From the cell containing the given text, extract its center point as (X, Y) coordinate. 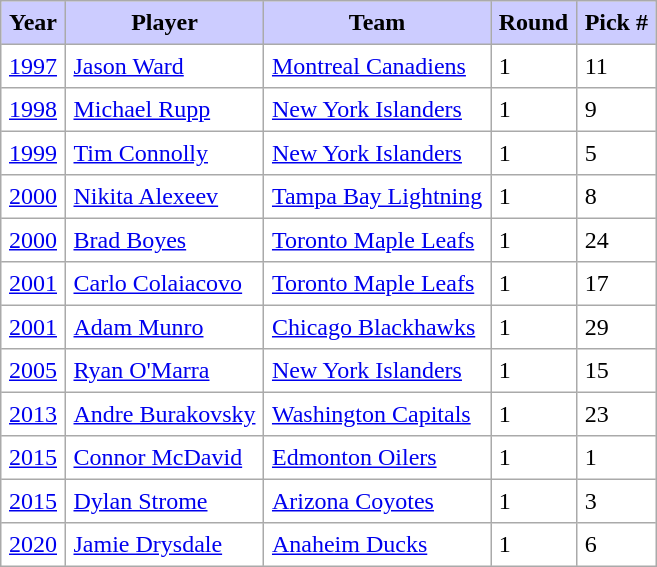
1997 (33, 66)
Round (533, 23)
Jamie Drysdale (164, 545)
23 (616, 414)
Ryan O'Marra (164, 371)
Andre Burakovsky (164, 414)
6 (616, 545)
Edmonton Oilers (378, 458)
Team (378, 23)
Montreal Canadiens (378, 66)
Player (164, 23)
Tim Connolly (164, 153)
Adam Munro (164, 327)
Year (33, 23)
29 (616, 327)
Connor McDavid (164, 458)
9 (616, 110)
Brad Boyes (164, 240)
Chicago Blackhawks (378, 327)
5 (616, 153)
Nikita Alexeev (164, 197)
Carlo Colaiacovo (164, 284)
Jason Ward (164, 66)
1999 (33, 153)
8 (616, 197)
2020 (33, 545)
3 (616, 501)
1998 (33, 110)
Michael Rupp (164, 110)
Anaheim Ducks (378, 545)
24 (616, 240)
2013 (33, 414)
15 (616, 371)
Dylan Strome (164, 501)
Tampa Bay Lightning (378, 197)
2005 (33, 371)
Washington Capitals (378, 414)
17 (616, 284)
11 (616, 66)
Arizona Coyotes (378, 501)
Pick # (616, 23)
